Locate the cell with the specified text and output its [X, Y] center coordinate. 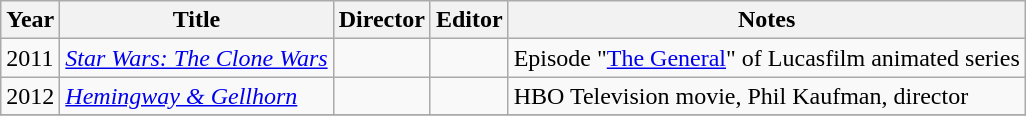
Year [30, 20]
Episode "The General" of Lucasfilm animated series [766, 58]
2011 [30, 58]
Star Wars: The Clone Wars [196, 58]
Notes [766, 20]
Director [382, 20]
Hemingway & Gellhorn [196, 96]
Title [196, 20]
Editor [469, 20]
2012 [30, 96]
HBO Television movie, Phil Kaufman, director [766, 96]
